Detect which cell encompasses the target text, then output its (X, Y) center coordinate. 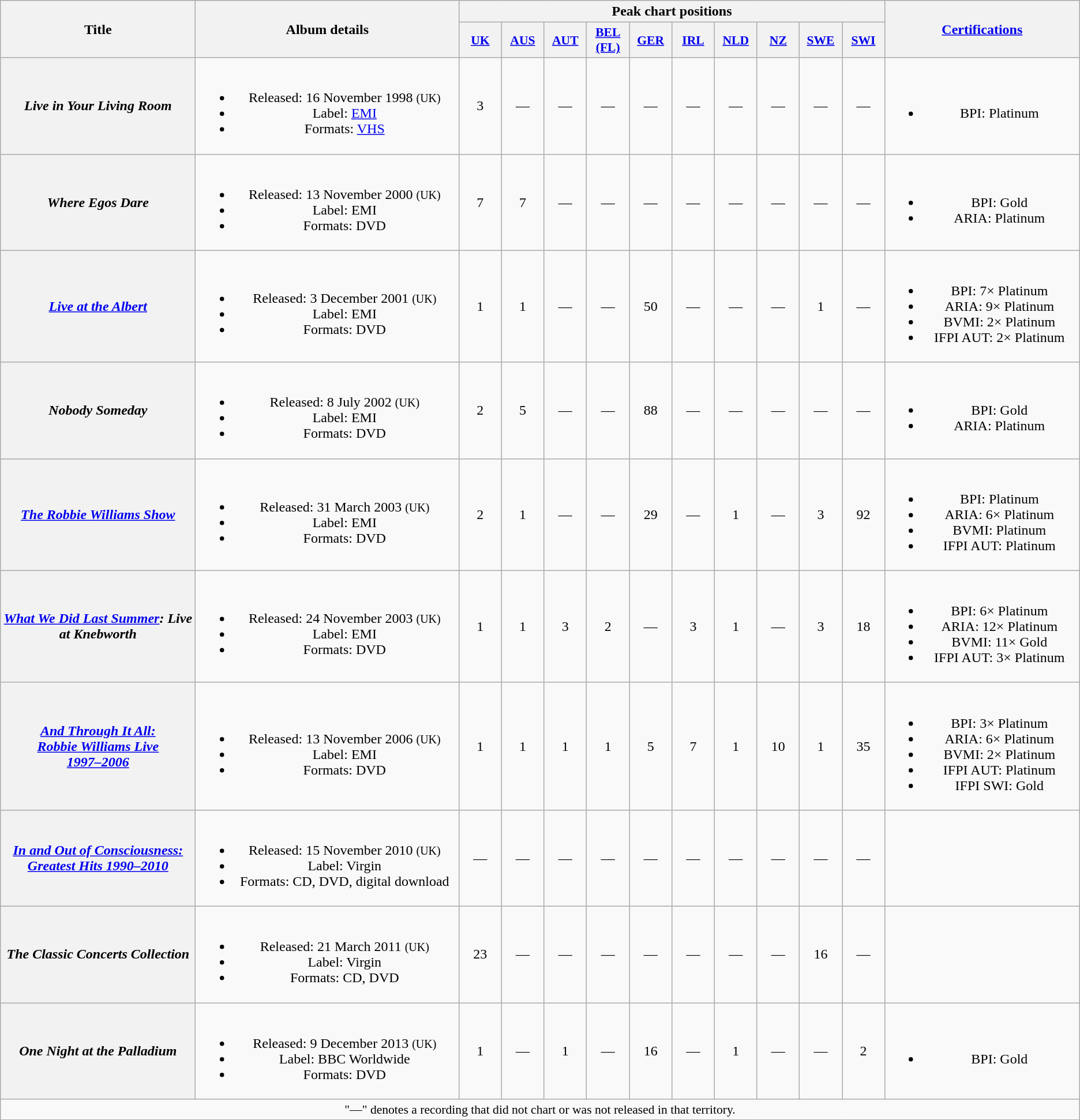
BPI: 3× PlatinumARIA: 6× PlatinumBVMI: 2× PlatinumIFPI AUT: PlatinumIFPI SWI: Gold (982, 746)
UK (480, 40)
Title (98, 29)
29 (651, 514)
AUT (565, 40)
Released: 16 November 1998 (UK)Label: EMIFormats: VHS (328, 106)
BEL(FL) (608, 40)
35 (864, 746)
"—" denotes a recording that did not chart or was not released in that territory. (540, 1110)
Where Egos Dare (98, 202)
88 (651, 411)
And Through It All: Robbie Williams Live 1997–2006 (98, 746)
Released: 15 November 2010 (UK)Label: VirginFormats: CD, DVD, digital download (328, 858)
Released: 9 December 2013 (UK)Label: BBC WorldwideFormats: DVD (328, 1051)
GER (651, 40)
Released: 21 March 2011 (UK)Label: VirginFormats: CD, DVD (328, 954)
The Robbie Williams Show (98, 514)
Released: 8 July 2002 (UK)Label: EMIFormats: DVD (328, 411)
SWE (820, 40)
Nobody Someday (98, 411)
NLD (736, 40)
In and Out of Consciousness: Greatest Hits 1990–2010 (98, 858)
BPI: PlatinumARIA: 6× PlatinumBVMI: PlatinumIFPI AUT: Platinum (982, 514)
Album details (328, 29)
Peak chart positions (672, 12)
NZ (778, 40)
92 (864, 514)
10 (778, 746)
The Classic Concerts Collection (98, 954)
Released: 24 November 2003 (UK)Label: EMIFormats: DVD (328, 626)
AUS (523, 40)
One Night at the Palladium (98, 1051)
SWI (864, 40)
Released: 13 November 2000 (UK)Label: EMIFormats: DVD (328, 202)
BPI: Gold (982, 1051)
BPI: 6× PlatinumARIA: 12× PlatinumBVMI: 11× GoldIFPI AUT: 3× Platinum (982, 626)
Released: 31 March 2003 (UK)Label: EMIFormats: DVD (328, 514)
IRL (693, 40)
18 (864, 626)
Live in Your Living Room (98, 106)
Certifications (982, 29)
BPI: 7× PlatinumARIA: 9× PlatinumBVMI: 2× PlatinumIFPI AUT: 2× Platinum (982, 306)
50 (651, 306)
23 (480, 954)
Released: 13 November 2006 (UK)Label: EMIFormats: DVD (328, 746)
BPI: Platinum (982, 106)
What We Did Last Summer: Live at Knebworth (98, 626)
Released: 3 December 2001 (UK)Label: EMIFormats: DVD (328, 306)
Live at the Albert (98, 306)
